Locate the cell with the specified text and output its [X, Y] center coordinate. 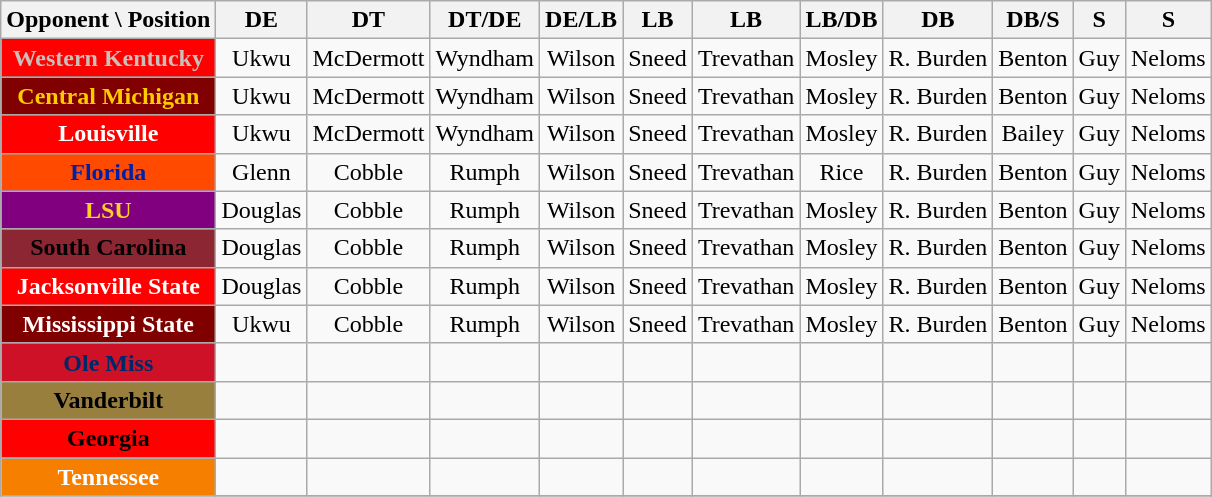
LB/DB [842, 20]
Jacksonville State [108, 286]
Tennessee [108, 477]
DT/DE [485, 20]
Glenn [262, 172]
DB [938, 20]
Louisville [108, 134]
Bailey [1033, 134]
Rice [842, 172]
DE/LB [582, 20]
DT [368, 20]
DE [262, 20]
Florida [108, 172]
LSU [108, 210]
Mississippi State [108, 324]
Vanderbilt [108, 400]
Opponent \ Position [108, 20]
Georgia [108, 438]
Western Kentucky [108, 58]
Ole Miss [108, 362]
South Carolina [108, 248]
DB/S [1033, 20]
Central Michigan [108, 96]
